Extract the [x, y] coordinate from the center of the cell holding the provided text.  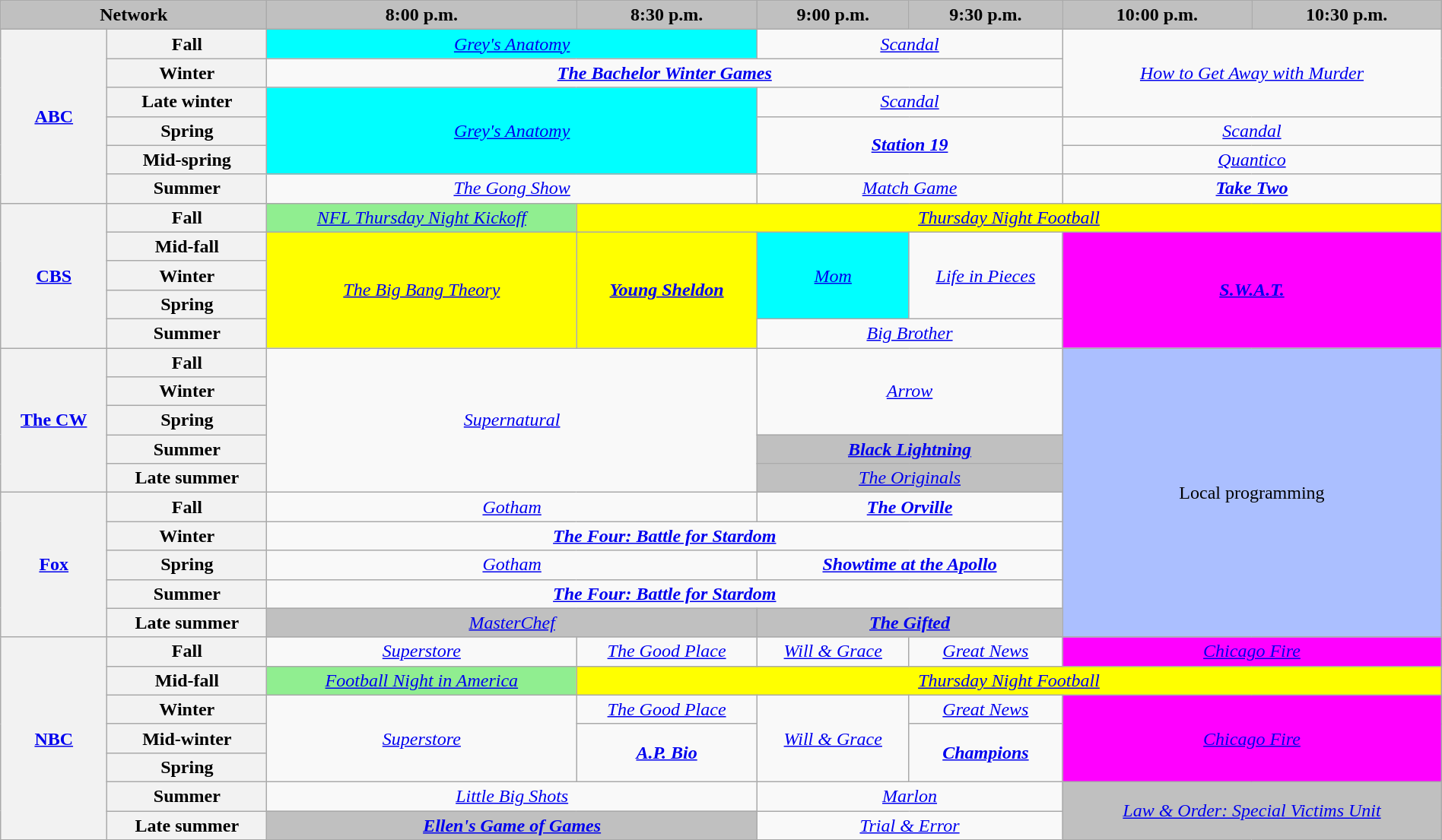
8:30 p.m. [667, 15]
The Gong Show [513, 189]
Mid-winter [187, 738]
Local programming [1252, 493]
A.P. Bio [667, 753]
Arrow [910, 391]
Fox [54, 565]
Quantico [1252, 160]
Life in Pieces [986, 275]
The CW [54, 420]
10:30 p.m. [1346, 15]
Take Two [1252, 189]
Football Night in America [421, 680]
Station 19 [910, 145]
Little Big Shots [513, 796]
Match Game [910, 189]
Trial & Error [910, 825]
Marlon [910, 796]
Supernatural [513, 420]
10:00 p.m. [1158, 15]
8:00 p.m. [421, 15]
Ellen's Game of Games [513, 825]
The Big Bang Theory [421, 290]
Late winter [187, 102]
9:00 p.m. [833, 15]
Young Sheldon [667, 290]
MasterChef [513, 623]
The Bachelor Winter Games [665, 73]
ABC [54, 116]
CBS [54, 275]
Black Lightning [910, 449]
The Orville [910, 507]
9:30 p.m. [986, 15]
Network [134, 15]
Showtime at the Apollo [910, 565]
Mom [833, 275]
NFL Thursday Night Kickoff [421, 217]
How to Get Away with Murder [1252, 73]
The Originals [910, 478]
Big Brother [910, 333]
Mid-spring [187, 160]
Law & Order: Special Victims Unit [1252, 810]
The Gifted [910, 623]
Champions [986, 753]
NBC [54, 738]
S.W.A.T. [1252, 290]
